For the text-containing cell, return its midpoint in [x, y] coordinate format. 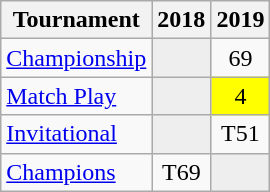
Championship [76, 58]
2019 [240, 20]
T51 [240, 134]
Tournament [76, 20]
Champions [76, 172]
T69 [182, 172]
Invitational [76, 134]
2018 [182, 20]
4 [240, 96]
Match Play [76, 96]
69 [240, 58]
